Capture the cell that displays the provided text and extract its [x, y] central coordinate. 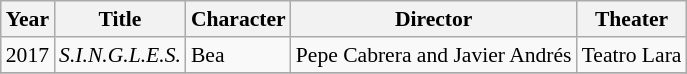
Bea [238, 55]
Title [120, 19]
Teatro Lara [632, 55]
Character [238, 19]
Year [28, 19]
Theater [632, 19]
Pepe Cabrera and Javier Andrés [434, 55]
Director [434, 19]
S.I.N.G.L.E.S. [120, 55]
2017 [28, 55]
